From the cell containing the given text, extract its center point as [X, Y] coordinate. 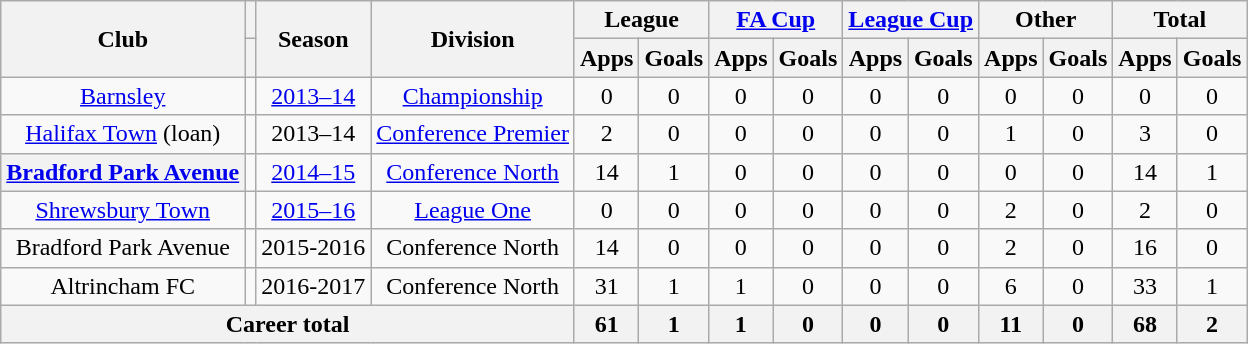
Division [473, 39]
Other [1046, 20]
Shrewsbury Town [123, 210]
2015–16 [314, 210]
3 [1145, 134]
68 [1145, 324]
2014–15 [314, 172]
Career total [288, 324]
6 [1011, 286]
Season [314, 39]
Conference Premier [473, 134]
2015-2016 [314, 248]
Altrincham FC [123, 286]
16 [1145, 248]
11 [1011, 324]
FA Cup [776, 20]
61 [606, 324]
Barnsley [123, 96]
33 [1145, 286]
Club [123, 39]
2016-2017 [314, 286]
League [641, 20]
Halifax Town (loan) [123, 134]
Total [1180, 20]
Championship [473, 96]
League One [473, 210]
31 [606, 286]
League Cup [911, 20]
